Identify which cell holds the provided text, then report its (X, Y) central coordinate. 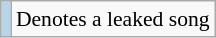
Denotes a leaked song (113, 19)
